Find where the given text appears and provide that cell's center as (x, y) coordinate. 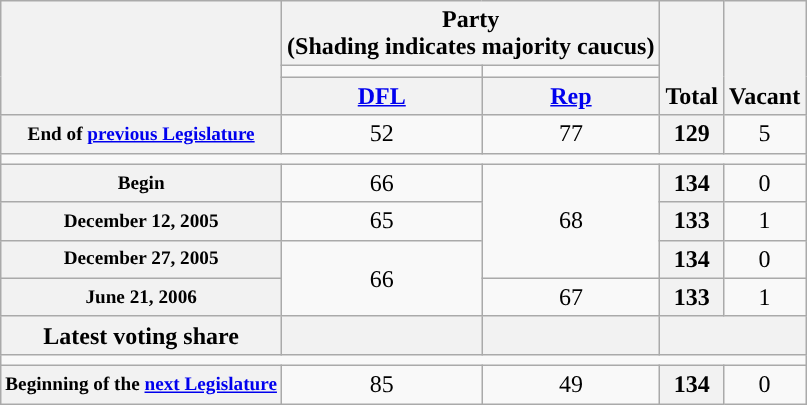
65 (382, 221)
85 (382, 384)
52 (382, 134)
June 21, 2006 (142, 297)
Total (692, 58)
DFL (382, 96)
Latest voting share (142, 335)
Rep (571, 96)
77 (571, 134)
129 (692, 134)
December 12, 2005 (142, 221)
Vacant (764, 58)
End of previous Legislature (142, 134)
Beginning of the next Legislature (142, 384)
68 (571, 221)
December 27, 2005 (142, 259)
49 (571, 384)
Begin (142, 183)
Party (Shading indicates majority caucus) (471, 34)
67 (571, 297)
5 (764, 134)
